Output the (X, Y) coordinate of the center of the cell containing the given text.  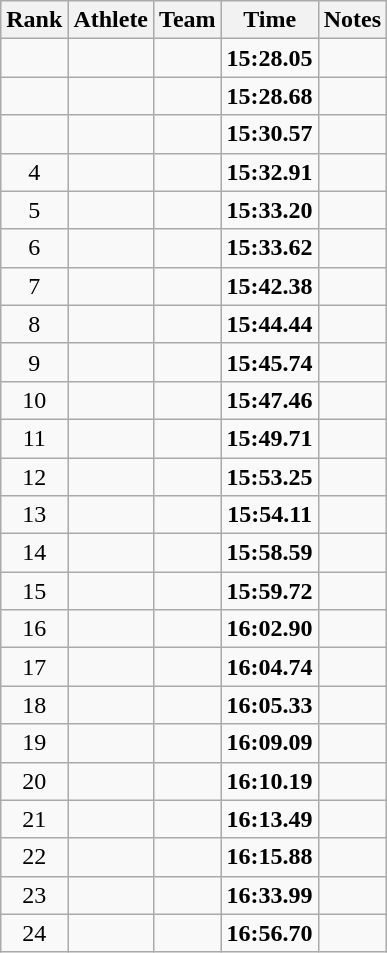
Rank (34, 20)
7 (34, 286)
16:13.49 (270, 819)
5 (34, 210)
15:45.74 (270, 362)
Notes (352, 20)
11 (34, 438)
16:04.74 (270, 667)
15:58.59 (270, 553)
19 (34, 743)
15:53.25 (270, 477)
15:30.57 (270, 134)
17 (34, 667)
Athlete (111, 20)
15:44.44 (270, 324)
15:32.91 (270, 172)
8 (34, 324)
16:09.09 (270, 743)
12 (34, 477)
16:05.33 (270, 705)
15:59.72 (270, 591)
15 (34, 591)
15:49.71 (270, 438)
16:56.70 (270, 933)
23 (34, 895)
Time (270, 20)
Team (188, 20)
13 (34, 515)
16 (34, 629)
15:54.11 (270, 515)
15:47.46 (270, 400)
15:42.38 (270, 286)
21 (34, 819)
15:28.68 (270, 96)
22 (34, 857)
15:33.62 (270, 248)
24 (34, 933)
9 (34, 362)
4 (34, 172)
16:15.88 (270, 857)
10 (34, 400)
14 (34, 553)
15:33.20 (270, 210)
18 (34, 705)
16:33.99 (270, 895)
16:10.19 (270, 781)
16:02.90 (270, 629)
6 (34, 248)
15:28.05 (270, 58)
20 (34, 781)
